From the cell containing the given text, extract its center point as (X, Y) coordinate. 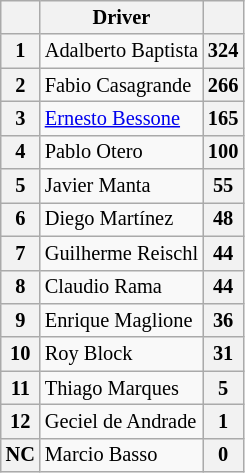
Enrique Maglione (122, 320)
36 (223, 320)
10 (20, 354)
Roy Block (122, 354)
Marcio Basso (122, 455)
55 (223, 186)
165 (223, 118)
6 (20, 219)
0 (223, 455)
100 (223, 152)
9 (20, 320)
11 (20, 388)
Adalberto Baptista (122, 51)
4 (20, 152)
Thiago Marques (122, 388)
Claudio Rama (122, 287)
8 (20, 287)
31 (223, 354)
12 (20, 421)
Javier Manta (122, 186)
Pablo Otero (122, 152)
48 (223, 219)
NC (20, 455)
324 (223, 51)
Ernesto Bessone (122, 118)
Fabio Casagrande (122, 85)
Guilherme Reischl (122, 253)
2 (20, 85)
266 (223, 85)
Diego Martínez (122, 219)
Geciel de Andrade (122, 421)
7 (20, 253)
Driver (122, 17)
3 (20, 118)
